Capture the cell that displays the provided text and extract its [x, y] central coordinate. 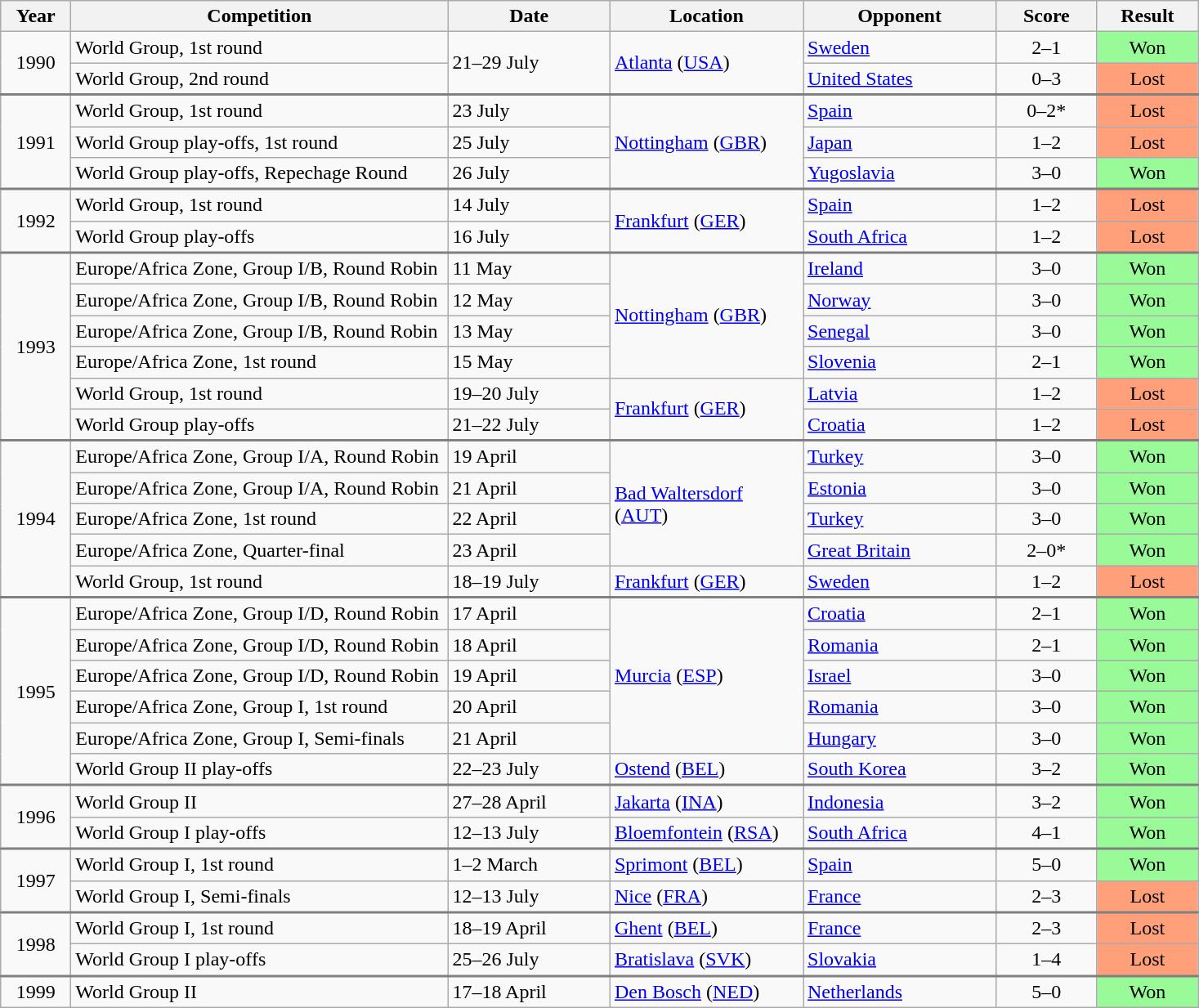
Yugoslavia [899, 173]
17–18 April [530, 991]
Europe/Africa Zone, Group I, Semi-finals [260, 738]
20 April [530, 707]
World Group play-offs, 1st round [260, 141]
21–29 July [530, 64]
26 July [530, 173]
Score [1047, 16]
United States [899, 78]
1–4 [1047, 960]
Murcia (ESP) [706, 675]
World Group, 2nd round [260, 78]
16 July [530, 237]
1995 [36, 692]
13 May [530, 331]
Europe/Africa Zone, Quarter-final [260, 550]
27–28 April [530, 801]
1993 [36, 347]
0–3 [1047, 78]
0–2* [1047, 111]
Norway [899, 300]
Latvia [899, 393]
Jakarta (INA) [706, 801]
World Group I, Semi-finals [260, 896]
23 July [530, 111]
Ireland [899, 268]
Date [530, 16]
15 May [530, 362]
1992 [36, 221]
Slovenia [899, 362]
2–0* [1047, 550]
1–2 March [530, 865]
12 May [530, 300]
18 April [530, 645]
Indonesia [899, 801]
World Group play-offs, Repechage Round [260, 173]
1996 [36, 818]
14 July [530, 204]
Israel [899, 676]
22 April [530, 519]
Ostend (BEL) [706, 770]
18–19 July [530, 582]
1998 [36, 944]
Ghent (BEL) [706, 929]
Bratislava (SVK) [706, 960]
21–22 July [530, 425]
Result [1148, 16]
1999 [36, 991]
Netherlands [899, 991]
Europe/Africa Zone, Group I, 1st round [260, 707]
19–20 July [530, 393]
Year [36, 16]
Senegal [899, 331]
1997 [36, 880]
Den Bosch (NED) [706, 991]
18–19 April [530, 929]
11 May [530, 268]
Great Britain [899, 550]
Sprimont (BEL) [706, 865]
Opponent [899, 16]
World Group II play-offs [260, 770]
25 July [530, 141]
Bloemfontein (RSA) [706, 832]
4–1 [1047, 832]
Location [706, 16]
23 April [530, 550]
Atlanta (USA) [706, 64]
Hungary [899, 738]
17 April [530, 613]
1994 [36, 519]
Competition [260, 16]
Nice (FRA) [706, 896]
Estonia [899, 488]
Slovakia [899, 960]
1990 [36, 64]
22–23 July [530, 770]
25–26 July [530, 960]
Japan [899, 141]
South Korea [899, 770]
1991 [36, 142]
Bad Waltersdorf (AUT) [706, 504]
